For the text-containing cell, return its midpoint in (x, y) coordinate format. 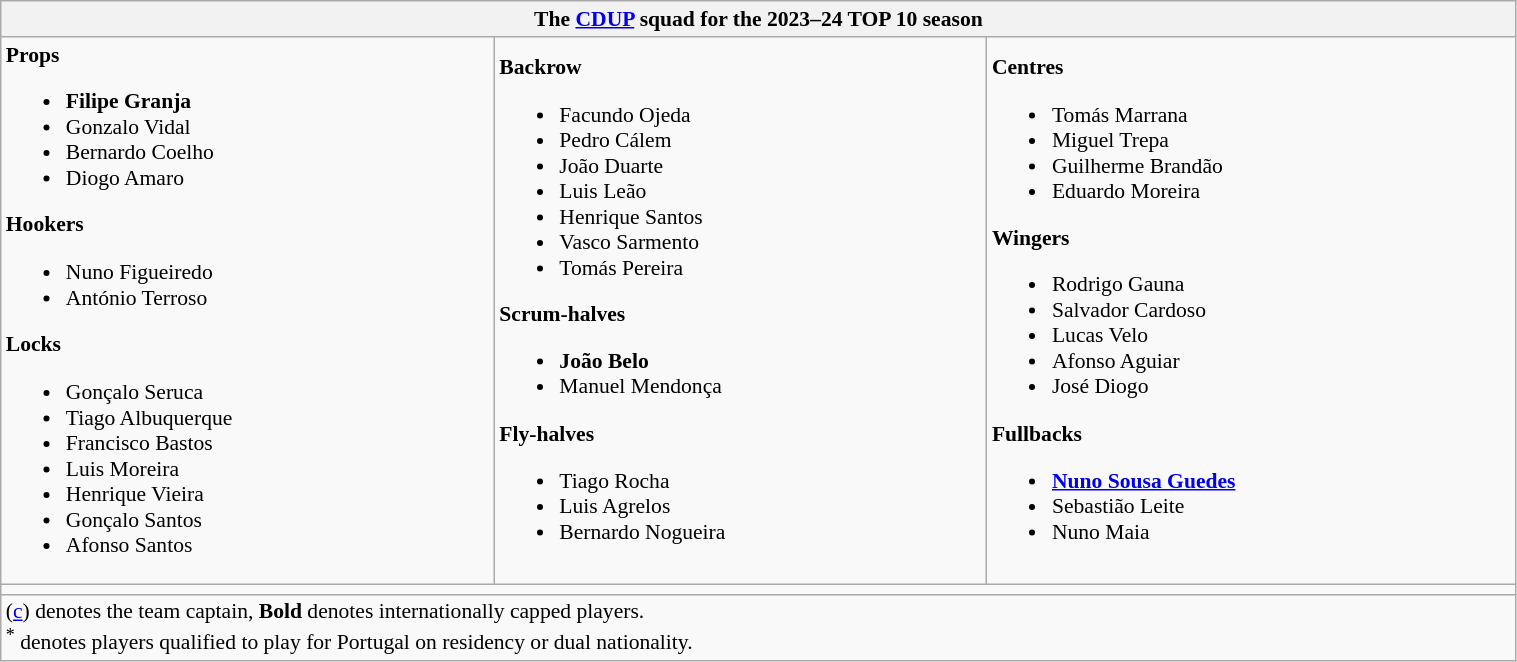
The CDUP squad for the 2023–24 TOP 10 season (758, 19)
